Return the [x, y] coordinate for the center point of the cell that contains the specified text.  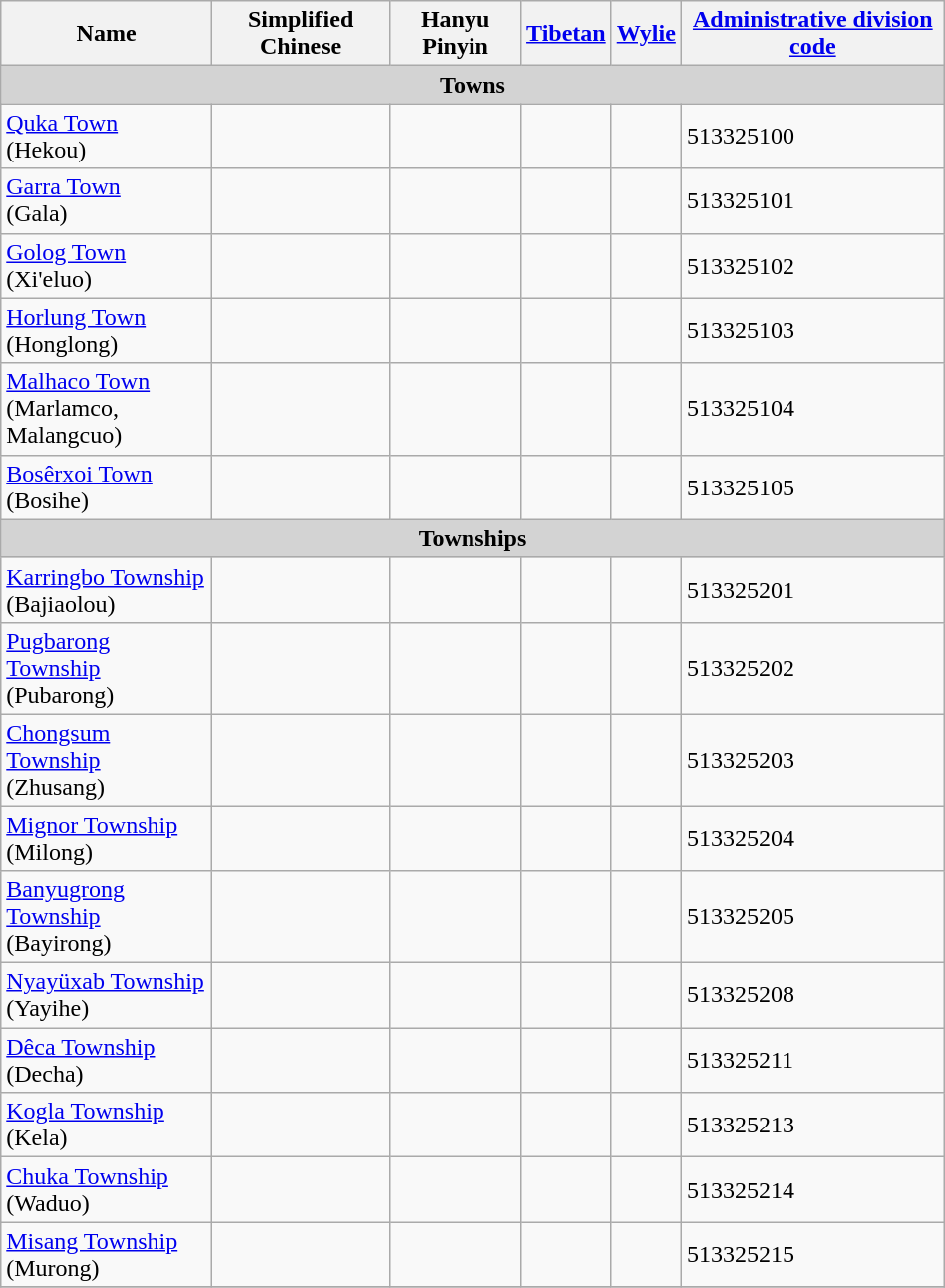
Administrative division code [812, 34]
513325103 [812, 331]
513325205 [812, 917]
Chongsum Township(Zhusang) [107, 760]
Tibetan [566, 34]
513325208 [812, 995]
Dêca Township(Decha) [107, 1061]
513325213 [812, 1125]
Misang Township(Murong) [107, 1254]
Chuka Township(Waduo) [107, 1190]
Name [107, 34]
Mignor Township(Milong) [107, 837]
513325101 [812, 201]
513325202 [812, 668]
513325211 [812, 1061]
Pugbarong Township(Pubarong) [107, 668]
Nyayüxab Township(Yayihe) [107, 995]
Hanyu Pinyin [456, 34]
513325100 [812, 136]
513325105 [812, 486]
513325215 [812, 1254]
Kogla Township(Kela) [107, 1125]
513325214 [812, 1190]
513325104 [812, 409]
513325201 [812, 590]
513325203 [812, 760]
Quka Town(Hekou) [107, 136]
Karringbo Township(Bajiaolou) [107, 590]
Horlung Town(Honglong) [107, 331]
Simplified Chinese [300, 34]
Townships [472, 538]
513325204 [812, 837]
Garra Town(Gala) [107, 201]
513325102 [812, 265]
Golog Town(Xi'eluo) [107, 265]
Wylie [646, 34]
Malhaco Town(Marlamco, Malangcuo) [107, 409]
Bosêrxoi Town(Bosihe) [107, 486]
Banyugrong Township(Bayirong) [107, 917]
Towns [472, 85]
